Extract the [x, y] coordinate from the center of the cell holding the provided text.  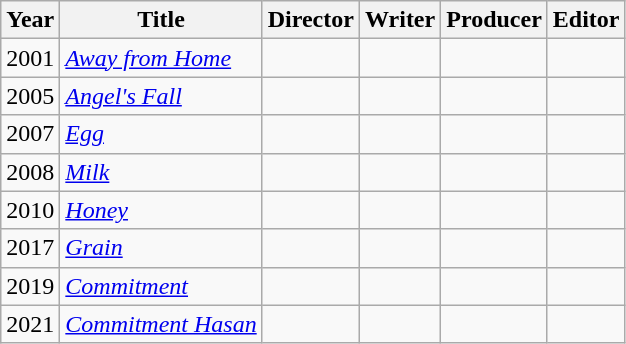
2021 [30, 324]
2007 [30, 134]
Director [310, 20]
Commitment [161, 286]
Angel's Fall [161, 96]
Milk [161, 172]
2017 [30, 248]
Grain [161, 248]
2010 [30, 210]
Honey [161, 210]
Writer [400, 20]
Commitment Hasan [161, 324]
Egg [161, 134]
2008 [30, 172]
2001 [30, 58]
Producer [494, 20]
Editor [586, 20]
Year [30, 20]
Away from Home [161, 58]
2005 [30, 96]
Title [161, 20]
2019 [30, 286]
